Pinpoint the cell where the given text exists, returning its (X, Y) midpoint coordinate. 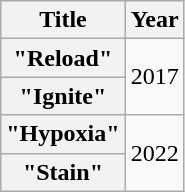
"Stain" (63, 172)
"Reload" (63, 58)
Year (154, 20)
"Ignite" (63, 96)
Title (63, 20)
2017 (154, 77)
"Hypoxia" (63, 134)
2022 (154, 153)
